Scan for the cell matching the given text and deliver its [X, Y] coordinate at center. 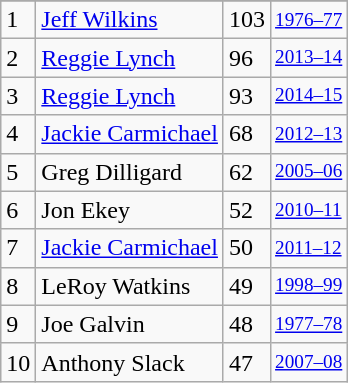
48 [246, 324]
1977–78 [309, 324]
103 [246, 20]
1998–99 [309, 286]
2011–12 [309, 248]
1976–77 [309, 20]
Anthony Slack [130, 362]
50 [246, 248]
Greg Dilligard [130, 172]
Jon Ekey [130, 210]
68 [246, 134]
8 [18, 286]
96 [246, 58]
2012–13 [309, 134]
2013–14 [309, 58]
93 [246, 96]
5 [18, 172]
2010–11 [309, 210]
62 [246, 172]
3 [18, 96]
1 [18, 20]
10 [18, 362]
4 [18, 134]
7 [18, 248]
Joe Galvin [130, 324]
9 [18, 324]
2014–15 [309, 96]
52 [246, 210]
49 [246, 286]
Jeff Wilkins [130, 20]
6 [18, 210]
2007–08 [309, 362]
2005–06 [309, 172]
2 [18, 58]
LeRoy Watkins [130, 286]
47 [246, 362]
